Scan for the cell matching the given text and deliver its [x, y] coordinate at center. 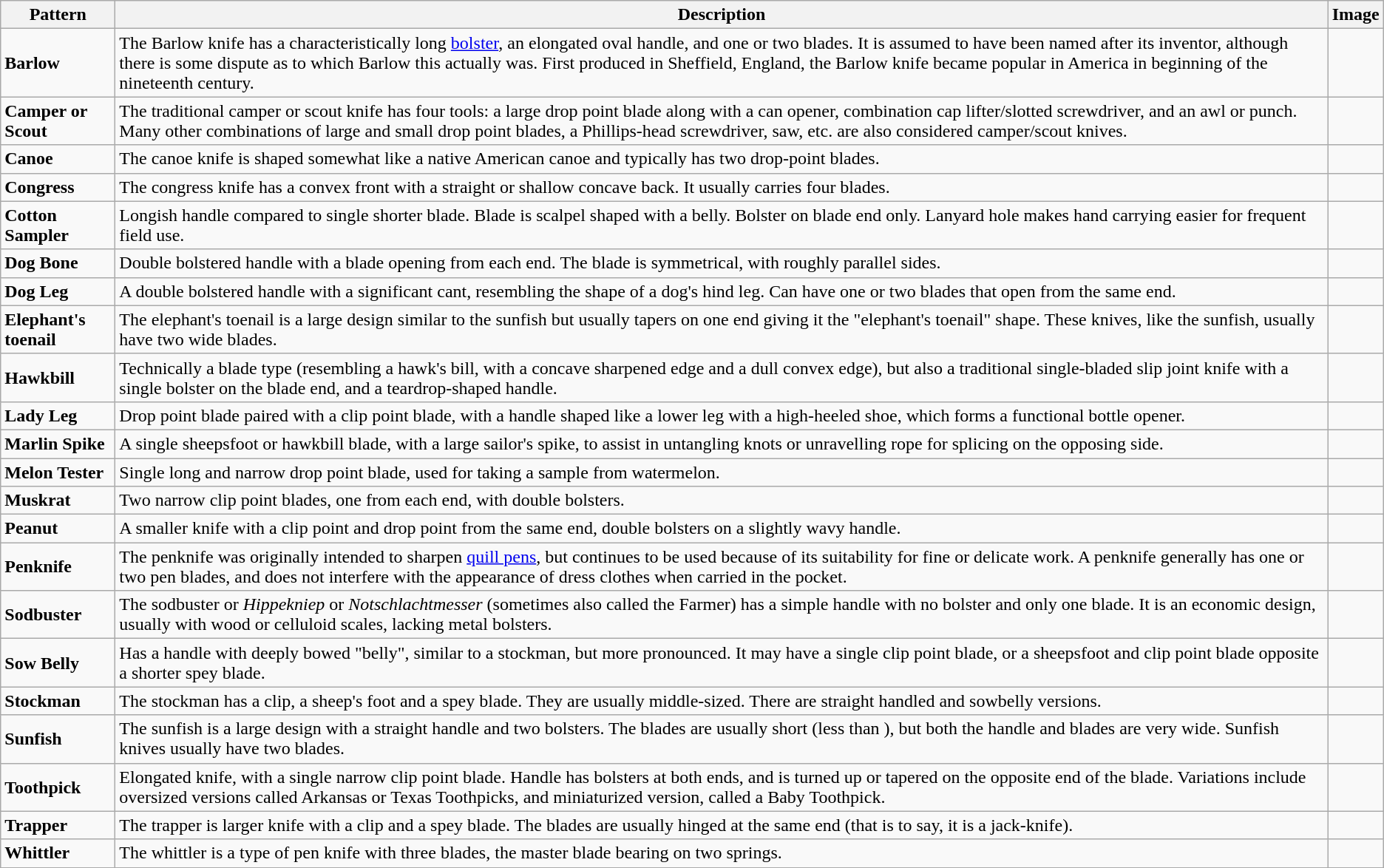
Hawkbill [58, 377]
Cotton Sampler [58, 225]
Muskrat [58, 501]
Two narrow clip point blades, one from each end, with double bolsters. [722, 501]
A smaller knife with a clip point and drop point from the same end, double bolsters on a slightly wavy handle. [722, 529]
Pattern [58, 15]
Description [722, 15]
The congress knife has a convex front with a straight or shallow concave back. It usually carries four blades. [722, 187]
Camper or Scout [58, 121]
Penknife [58, 566]
Stockman [58, 701]
Melon Tester [58, 472]
Image [1356, 15]
Single long and narrow drop point blade, used for taking a sample from watermelon. [722, 472]
The whittler is a type of pen knife with three blades, the master blade bearing on two springs. [722, 853]
Peanut [58, 529]
Elephant's toenail [58, 330]
Dog Leg [58, 291]
Toothpick [58, 787]
The canoe knife is shaped somewhat like a native American canoe and typically has two drop-point blades. [722, 159]
The trapper is larger knife with a clip and a spey blade. The blades are usually hinged at the same end (that is to say, it is a jack-knife). [722, 825]
Canoe [58, 159]
Sow Belly [58, 662]
Sodbuster [58, 615]
Marlin Spike [58, 444]
Congress [58, 187]
Sunfish [58, 739]
The stockman has a clip, a sheep's foot and a spey blade. They are usually middle-sized. There are straight handled and sowbelly versions. [722, 701]
Whittler [58, 853]
A double bolstered handle with a significant cant, resembling the shape of a dog's hind leg. Can have one or two blades that open from the same end. [722, 291]
Lady Leg [58, 416]
Barlow [58, 63]
Double bolstered handle with a blade opening from each end. The blade is symmetrical, with roughly parallel sides. [722, 263]
Dog Bone [58, 263]
Trapper [58, 825]
